Detect which cell encompasses the target text, then output its [X, Y] center coordinate. 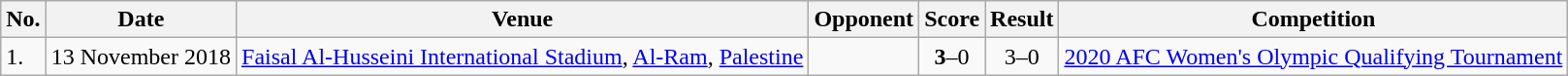
Score [952, 19]
Opponent [864, 19]
13 November 2018 [141, 57]
Faisal Al-Husseini International Stadium, Al-Ram, Palestine [523, 57]
1. [23, 57]
2020 AFC Women's Olympic Qualifying Tournament [1313, 57]
Competition [1313, 19]
No. [23, 19]
Date [141, 19]
Result [1022, 19]
Venue [523, 19]
